Search for the cell housing the specified text and yield its (x, y) center coordinate. 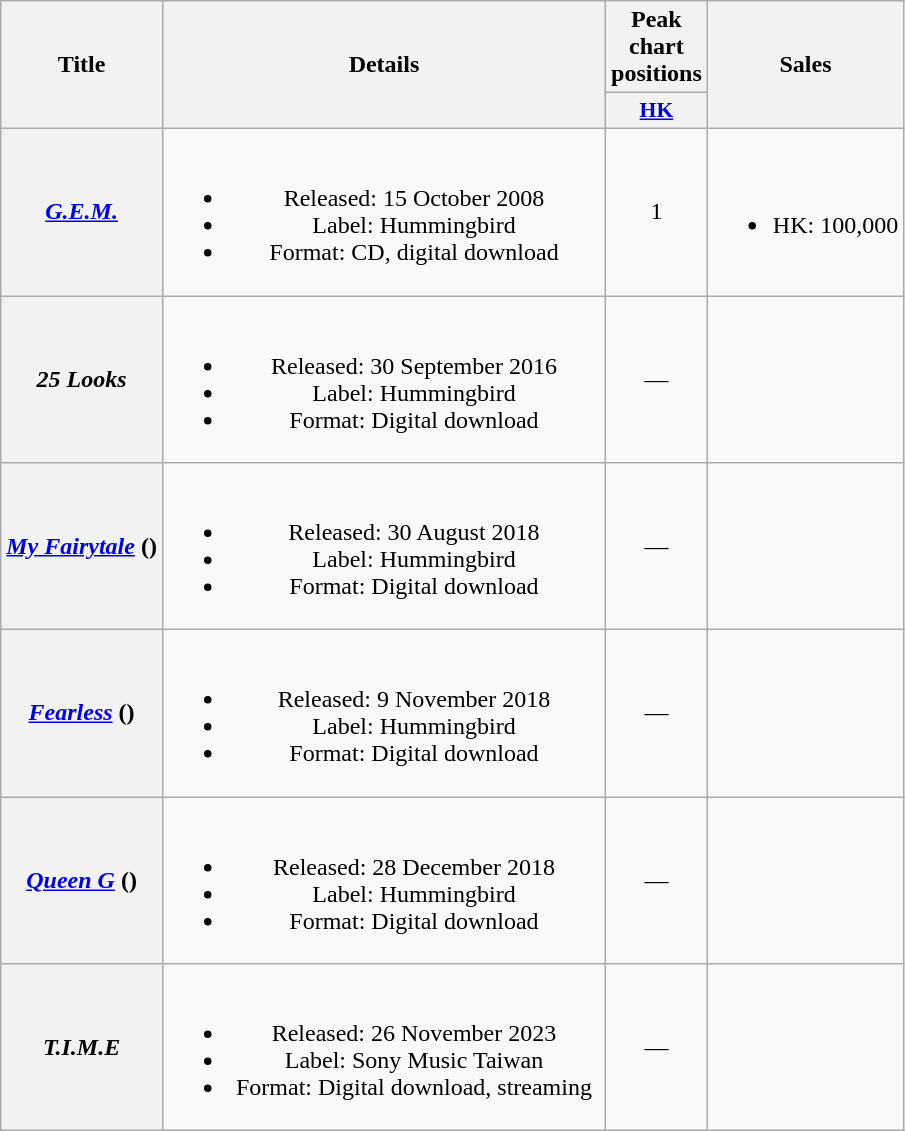
My Fairytale () (82, 546)
G.E.M. (82, 212)
T.I.M.E (82, 1048)
Fearless () (82, 714)
Released: 9 November 2018Label: HummingbirdFormat: Digital download (384, 714)
Released: 30 September 2016Label: HummingbirdFormat: Digital download (384, 380)
HK: 100,000 (805, 212)
Released: 15 October 2008Label: HummingbirdFormat: CD, digital download (384, 212)
Title (82, 65)
Queen G () (82, 880)
Released: 30 August 2018Label: HummingbirdFormat: Digital download (384, 546)
Details (384, 65)
Sales (805, 65)
Released: 28 December 2018Label: HummingbirdFormat: Digital download (384, 880)
HK (657, 111)
Released: 26 November 2023Label: Sony Music TaiwanFormat: Digital download, streaming (384, 1048)
Peak chart positions (657, 47)
25 Looks (82, 380)
1 (657, 212)
